From the cell containing the given text, extract its center point as [X, Y] coordinate. 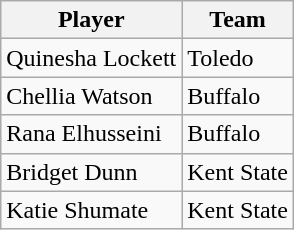
Bridget Dunn [92, 172]
Quinesha Lockett [92, 58]
Rana Elhusseini [92, 134]
Chellia Watson [92, 96]
Team [238, 20]
Player [92, 20]
Katie Shumate [92, 210]
Toledo [238, 58]
